From the cell containing the given text, extract its center point as [x, y] coordinate. 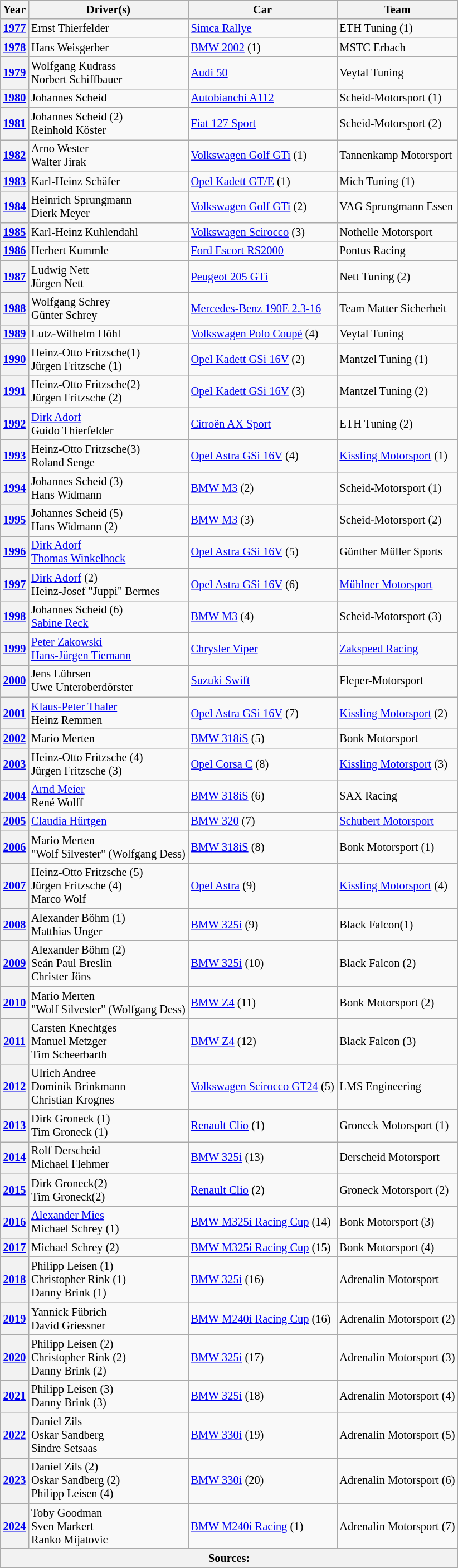
2021 [14, 1396]
Schubert Motorsport [397, 821]
Mercedes-Benz 190E 2.3-16 [263, 308]
1991 [14, 391]
Year [14, 9]
Opel Astra GSi 16V (6) [263, 584]
Johannes Scheid (5) Hans Widmann (2) [108, 520]
BMW 318iS (8) [263, 847]
1979 [14, 72]
1995 [14, 520]
Fleper-Motorsport [397, 681]
Peugeot 205 GTi [263, 277]
Mich Tuning (1) [397, 181]
1992 [14, 424]
Rolf Derscheid Michael Flehmer [108, 1158]
Ludwig Nett Jürgen Nett [108, 277]
Johannes Scheid (2) Reinhold Köster [108, 124]
2003 [14, 764]
Opel Astra GSi 16V (7) [263, 713]
Yannick Fübrich David Griessner [108, 1319]
2009 [14, 964]
Johannes Scheid (3) Hans Widmann [108, 488]
Adrenalin Motorsport (6) [397, 1480]
Ulrich Andree Dominik Brinkmann Christian Krognes [108, 1087]
ETH Tuning (2) [397, 424]
Heinz-Otto Fritzsche (5) Jürgen Fritzsche (4) Marco Wolf [108, 886]
2018 [14, 1280]
Bonk Motorsport (1) [397, 847]
Heinz-Otto Fritzsche(2) Jürgen Fritzsche (2) [108, 391]
Suzuki Swift [263, 681]
2000 [14, 681]
BMW M240i Racing (1) [263, 1526]
VAG Sprungmann Essen [397, 207]
Adrenalin Motorsport (5) [397, 1435]
1997 [14, 584]
2017 [14, 1247]
Simca Rallye [263, 28]
Arnd Meier René Wolff [108, 796]
Driver(s) [108, 9]
Mario Merten [108, 738]
BMW M325i Racing Cup (15) [263, 1247]
Opel Kadett GSi 16V (3) [263, 391]
2012 [14, 1087]
Opel Kadett GSi 16V (2) [263, 360]
BMW Z4 (12) [263, 1041]
BMW 330i (20) [263, 1480]
2016 [14, 1222]
Günther Müller Sports [397, 552]
Bonk Motorsport (4) [397, 1247]
Opel Astra GSi 16V (4) [263, 456]
Derscheid Motorsport [397, 1158]
2007 [14, 886]
BMW 318iS (5) [263, 738]
2002 [14, 738]
2001 [14, 713]
Alexander Mies Michael Schrey (1) [108, 1222]
Michael Schrey (2) [108, 1247]
Car [263, 9]
2013 [14, 1126]
Volkswagen Scirocco GT24 (5) [263, 1087]
BMW 325i (13) [263, 1158]
Kissling Motorsport (4) [397, 886]
Heinz-Otto Fritzsche(1) Jürgen Fritzsche (1) [108, 360]
BMW M325i Racing Cup (14) [263, 1222]
Karl-Heinz Kuhlendahl [108, 232]
BMW M3 (3) [263, 520]
Herbert Kummle [108, 251]
BMW 2002 (1) [263, 47]
Jens Lührsen Uwe Unteroberdörster [108, 681]
Fiat 127 Sport [263, 124]
1988 [14, 308]
Bonk Motorsport (3) [397, 1222]
Arno Wester Walter Jirak [108, 156]
2005 [14, 821]
Lutz-Wilhelm Höhl [108, 334]
Adrenalin Motorsport (2) [397, 1319]
Ernst Thierfelder [108, 28]
BMW Z4 (11) [263, 1003]
Chrysler Viper [263, 649]
Mühlner Motorsport [397, 584]
Philipp Leisen (2) Christopher Rink (2) Danny Brink (2) [108, 1357]
Johannes Scheid [108, 98]
1989 [14, 334]
ETH Tuning (1) [397, 28]
BMW 325i (9) [263, 925]
BMW 325i (17) [263, 1357]
BMW M3 (2) [263, 488]
Alexander Böhm (1) Matthias Unger [108, 925]
Heinz-Otto Fritzsche(3) Roland Senge [108, 456]
Johannes Scheid (6) Sabine Reck [108, 617]
Opel Astra (9) [263, 886]
Opel Astra GSi 16V (5) [263, 552]
Ford Escort RS2000 [263, 251]
Heinz-Otto Fritzsche (4) Jürgen Fritzsche (3) [108, 764]
BMW 325i (10) [263, 964]
Black Falcon (2) [397, 964]
Citroën AX Sport [263, 424]
1996 [14, 552]
Philipp Leisen (1) Christopher Rink (1) Danny Brink (1) [108, 1280]
2004 [14, 796]
1998 [14, 617]
2019 [14, 1319]
Nett Tuning (2) [397, 277]
Peter Zakowski Hans-Jürgen Tiemann [108, 649]
2010 [14, 1003]
1985 [14, 232]
BMW 320 (7) [263, 821]
Dirk Adorf Guido Thierfelder [108, 424]
BMW 325i (18) [263, 1396]
Daniel Zils Oskar Sandberg Sindre Setsaas [108, 1435]
Heinrich Sprungmann Dierk Meyer [108, 207]
2024 [14, 1526]
2014 [14, 1158]
BMW 318iS (6) [263, 796]
Scheid-Motorsport (3) [397, 617]
1986 [14, 251]
Dirk Groneck(2) Tim Groneck(2) [108, 1190]
1999 [14, 649]
1984 [14, 207]
Groneck Motorsport (2) [397, 1190]
Mantzel Tuning (2) [397, 391]
Volkswagen Polo Coupé (4) [263, 334]
Claudia Hürtgen [108, 821]
Pontus Racing [397, 251]
BMW 325i (16) [263, 1280]
Carsten Knechtges Manuel Metzger Tim Scheerbarth [108, 1041]
Kissling Motorsport (1) [397, 456]
Black Falcon(1) [397, 925]
Bonk Motorsport (2) [397, 1003]
Wolfgang Schrey Günter Schrey [108, 308]
Mantzel Tuning (1) [397, 360]
1990 [14, 360]
Renault Clio (2) [263, 1190]
2023 [14, 1480]
1980 [14, 98]
2006 [14, 847]
Renault Clio (1) [263, 1126]
2008 [14, 925]
Alexander Böhm (2) Seán Paul Breslin Christer Jöns [108, 964]
Volkswagen Scirocco (3) [263, 232]
1977 [14, 28]
Volkswagen Golf GTi (1) [263, 156]
Adrenalin Motorsport (3) [397, 1357]
Opel Kadett GT/E (1) [263, 181]
2020 [14, 1357]
Sources: [230, 1559]
1993 [14, 456]
Nothelle Motorsport [397, 232]
Team Matter Sicherheit [397, 308]
BMW M240i Racing Cup (16) [263, 1319]
Bonk Motorsport [397, 738]
Dirk Adorf (2) Heinz-Josef "Juppi" Bermes [108, 584]
Audi 50 [263, 72]
Zakspeed Racing [397, 649]
Groneck Motorsport (1) [397, 1126]
Autobianchi A112 [263, 98]
Dirk Adorf Thomas Winkelhock [108, 552]
1994 [14, 488]
LMS Engineering [397, 1087]
BMW 330i (19) [263, 1435]
Hans Weisgerber [108, 47]
2011 [14, 1041]
Kissling Motorsport (2) [397, 713]
1982 [14, 156]
1978 [14, 47]
Team [397, 9]
Adrenalin Motorsport (4) [397, 1396]
Klaus-Peter Thaler Heinz Remmen [108, 713]
Tannenkamp Motorsport [397, 156]
Adrenalin Motorsport (7) [397, 1526]
Black Falcon (3) [397, 1041]
Toby Goodman Sven Markert Ranko Mijatovic [108, 1526]
Philipp Leisen (3) Danny Brink (3) [108, 1396]
1987 [14, 277]
Daniel Zils (2) Oskar Sandberg (2) Philipp Leisen (4) [108, 1480]
Karl-Heinz Schäfer [108, 181]
Kissling Motorsport (3) [397, 764]
1981 [14, 124]
1983 [14, 181]
Dirk Groneck (1) Tim Groneck (1) [108, 1126]
Opel Corsa C (8) [263, 764]
Volkswagen Golf GTi (2) [263, 207]
2022 [14, 1435]
Adrenalin Motorsport [397, 1280]
SAX Racing [397, 796]
MSTC Erbach [397, 47]
Wolfgang Kudrass Norbert Schiffbauer [108, 72]
BMW M3 (4) [263, 617]
2015 [14, 1190]
